Locate the cell with the specified text and output its (x, y) center coordinate. 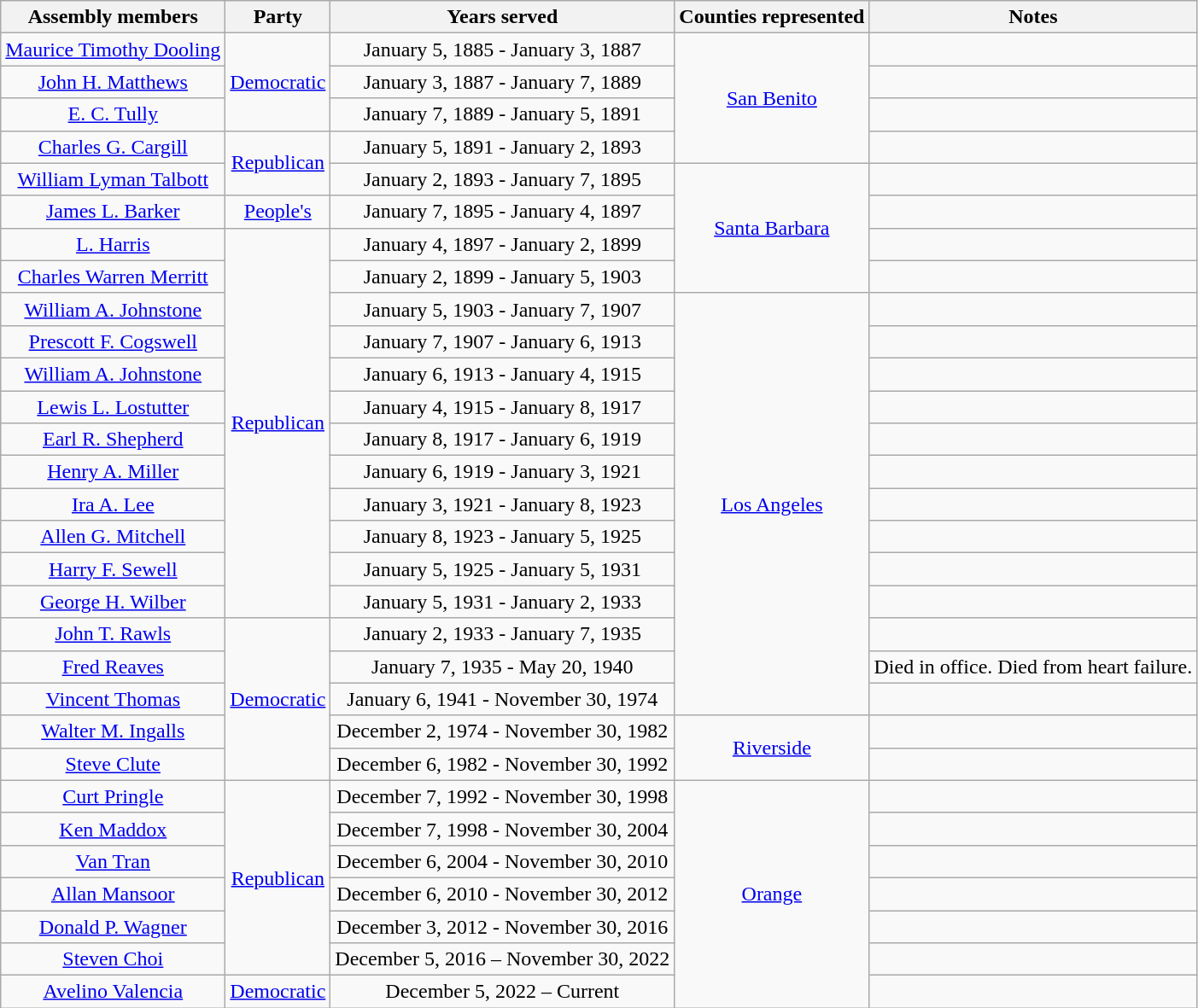
December 7, 1992 - November 30, 1998 (502, 796)
Donald P. Wagner (113, 926)
Charles Warren Merritt (113, 277)
Maurice Timothy Dooling (113, 50)
Curt Pringle (113, 796)
January 4, 1915 - January 8, 1917 (502, 407)
December 7, 1998 - November 30, 2004 (502, 829)
Santa Barbara (772, 228)
Harry F. Sewell (113, 569)
Fred Reaves (113, 667)
L. Harris (113, 244)
January 6, 1919 - January 3, 1921 (502, 472)
Allan Mansoor (113, 894)
James L. Barker (113, 212)
January 2, 1893 - January 7, 1895 (502, 179)
January 6, 1913 - January 4, 1915 (502, 374)
Assembly members (113, 17)
December 3, 2012 - November 30, 2016 (502, 926)
January 7, 1935 - May 20, 1940 (502, 667)
Party (278, 17)
E. C. Tully (113, 114)
Van Tran (113, 861)
Riverside (772, 748)
Notes (1033, 17)
San Benito (772, 98)
Died in office. Died from heart failure. (1033, 667)
Charles G. Cargill (113, 147)
December 2, 1974 - November 30, 1982 (502, 731)
Ira A. Lee (113, 504)
January 6, 1941 - November 30, 1974 (502, 699)
December 6, 2004 - November 30, 2010 (502, 861)
William Lyman Talbott (113, 179)
Walter M. Ingalls (113, 731)
People's (278, 212)
Avelino Valencia (113, 992)
Vincent Thomas (113, 699)
Steven Choi (113, 959)
December 5, 2016 – November 30, 2022 (502, 959)
Counties represented (772, 17)
Orange (772, 894)
John T. Rawls (113, 634)
Prescott F. Cogswell (113, 341)
Allen G. Mitchell (113, 537)
John H. Matthews (113, 82)
January 5, 1925 - January 5, 1931 (502, 569)
December 5, 2022 – Current (502, 992)
January 7, 1895 - January 4, 1897 (502, 212)
George H. Wilber (113, 602)
January 8, 1923 - January 5, 1925 (502, 537)
Henry A. Miller (113, 472)
January 2, 1899 - January 5, 1903 (502, 277)
January 4, 1897 - January 2, 1899 (502, 244)
January 5, 1885 - January 3, 1887 (502, 50)
December 6, 1982 - November 30, 1992 (502, 764)
January 7, 1889 - January 5, 1891 (502, 114)
January 3, 1921 - January 8, 1923 (502, 504)
Lewis L. Lostutter (113, 407)
December 6, 2010 - November 30, 2012 (502, 894)
January 5, 1891 - January 2, 1893 (502, 147)
January 7, 1907 - January 6, 1913 (502, 341)
January 5, 1903 - January 7, 1907 (502, 309)
January 5, 1931 - January 2, 1933 (502, 602)
Years served (502, 17)
Los Angeles (772, 504)
January 8, 1917 - January 6, 1919 (502, 440)
Steve Clute (113, 764)
January 3, 1887 - January 7, 1889 (502, 82)
Earl R. Shepherd (113, 440)
Ken Maddox (113, 829)
January 2, 1933 - January 7, 1935 (502, 634)
